Determine the (x, y) coordinate at the center of the cell enclosing the given text.  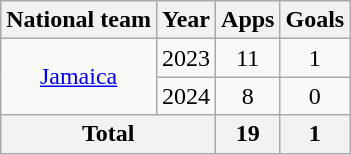
0 (315, 96)
Goals (315, 20)
2024 (186, 96)
Year (186, 20)
2023 (186, 58)
Jamaica (79, 77)
11 (248, 58)
19 (248, 134)
National team (79, 20)
8 (248, 96)
Apps (248, 20)
Total (108, 134)
